Return (x, y) of the center of cell containing provided text 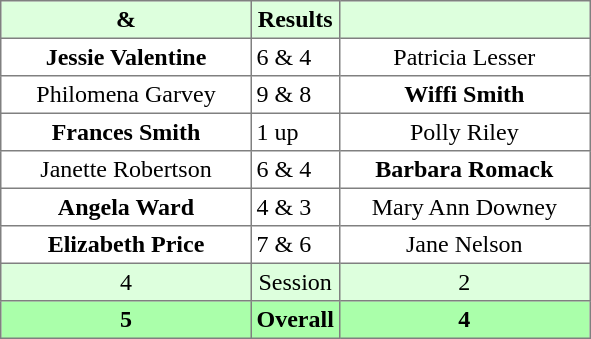
Polly Riley (464, 132)
Overall (295, 320)
7 & 6 (295, 245)
Session (295, 282)
& (126, 20)
Jane Nelson (464, 245)
5 (126, 320)
Janette Robertson (126, 170)
Philomena Garvey (126, 95)
Barbara Romack (464, 170)
Frances Smith (126, 132)
2 (464, 282)
Elizabeth Price (126, 245)
1 up (295, 132)
9 & 8 (295, 95)
Wiffi Smith (464, 95)
Patricia Lesser (464, 57)
Results (295, 20)
Jessie Valentine (126, 57)
4 & 3 (295, 207)
Mary Ann Downey (464, 207)
Angela Ward (126, 207)
